Return the [X, Y] coordinate for the center point of the cell that contains the specified text.  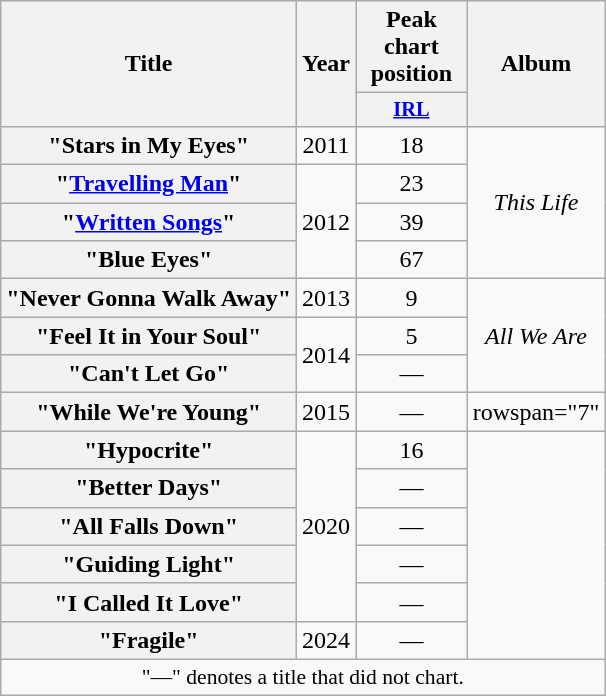
"Feel It in Your Soul" [149, 336]
This Life [536, 202]
18 [412, 145]
5 [412, 336]
67 [412, 260]
All We Are [536, 336]
Title [149, 64]
"Written Songs" [149, 222]
"Travelling Man" [149, 184]
"Hypocrite" [149, 450]
"—" denotes a title that did not chart. [303, 677]
"Stars in My Eyes" [149, 145]
Peak chart position [412, 47]
16 [412, 450]
"Never Gonna Walk Away" [149, 298]
23 [412, 184]
2015 [326, 412]
IRL [412, 110]
"Can't Let Go" [149, 374]
"Fragile" [149, 640]
rowspan="7" [536, 412]
2013 [326, 298]
9 [412, 298]
2012 [326, 222]
"I Called It Love" [149, 602]
2024 [326, 640]
"Guiding Light" [149, 564]
39 [412, 222]
"Better Days" [149, 488]
"All Falls Down" [149, 526]
Album [536, 64]
"While We're Young" [149, 412]
Year [326, 64]
2020 [326, 526]
2011 [326, 145]
"Blue Eyes" [149, 260]
2014 [326, 355]
